From the cell containing the given text, extract its center point as [x, y] coordinate. 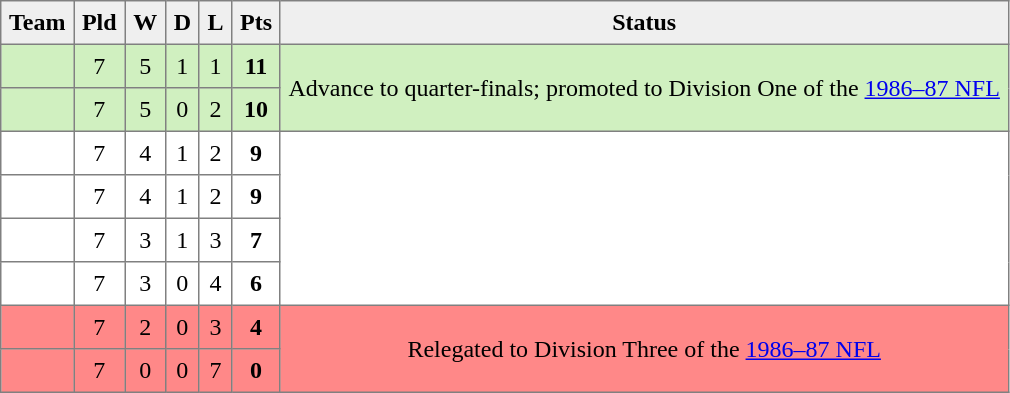
W [145, 23]
Pts [256, 23]
6 [256, 284]
Team [38, 23]
L [216, 23]
Pld [100, 23]
10 [256, 110]
D [182, 23]
Advance to quarter-finals; promoted to Division One of the 1986–87 NFL [644, 88]
11 [256, 66]
Status [644, 23]
Relegated to Division Three of the 1986–87 NFL [644, 348]
